Determine the (X, Y) coordinate at the center of the cell enclosing the given text.  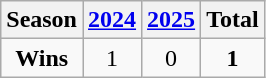
0 (172, 58)
Total (233, 20)
Season (42, 20)
Wins (42, 58)
2025 (172, 20)
2024 (112, 20)
